From the cell containing the given text, extract its center point as [X, Y] coordinate. 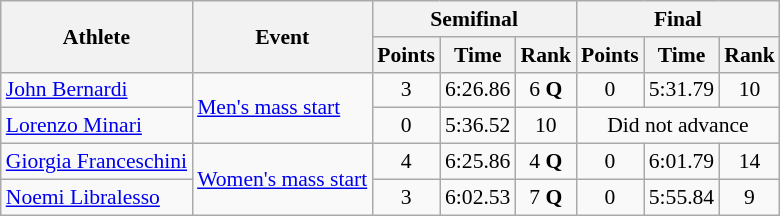
Semifinal [474, 19]
7 Q [546, 197]
John Bernardi [96, 90]
5:55.84 [682, 197]
Giorgia Franceschini [96, 162]
9 [750, 197]
Event [282, 36]
Final [678, 19]
6:25.86 [478, 162]
Athlete [96, 36]
Noemi Libralesso [96, 197]
4 Q [546, 162]
6 Q [546, 90]
Lorenzo Minari [96, 126]
4 [406, 162]
Did not advance [678, 126]
Women's mass start [282, 180]
5:36.52 [478, 126]
5:31.79 [682, 90]
6:01.79 [682, 162]
Men's mass start [282, 108]
14 [750, 162]
6:02.53 [478, 197]
6:26.86 [478, 90]
